Output the (x, y) coordinate of the center of the cell containing the given text.  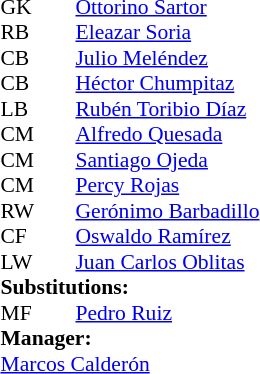
RW (19, 211)
MF (19, 313)
RB (19, 33)
Julio Meléndez (167, 58)
CF (19, 237)
Alfredo Quesada (167, 135)
Eleazar Soria (167, 33)
Percy Rojas (167, 185)
LW (19, 262)
Pedro Ruiz (167, 313)
Santiago Ojeda (167, 160)
Gerónimo Barbadillo (167, 211)
Oswaldo Ramírez (167, 237)
LB (19, 109)
Rubén Toribio Díaz (167, 109)
Substitutions: (130, 287)
Héctor Chumpitaz (167, 83)
Juan Carlos Oblitas (167, 262)
Manager: (130, 339)
